For the text-containing cell, return its midpoint in [x, y] coordinate format. 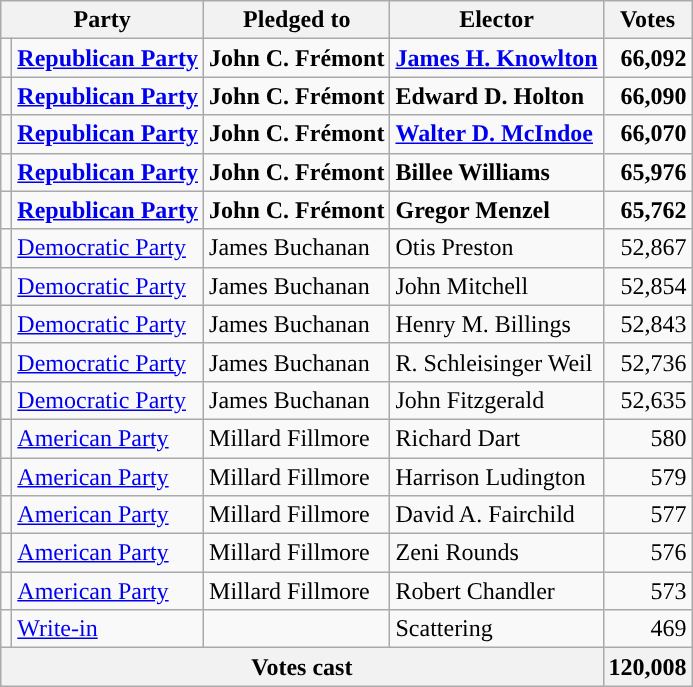
Party [102, 20]
Billee Williams [496, 172]
Richard Dart [496, 438]
Write-in [108, 629]
Elector [496, 20]
580 [648, 438]
Pledged to [297, 20]
579 [648, 477]
Robert Chandler [496, 591]
R. Schleisinger Weil [496, 362]
52,736 [648, 362]
Gregor Menzel [496, 210]
577 [648, 515]
469 [648, 629]
66,090 [648, 96]
52,854 [648, 286]
120,008 [648, 667]
65,762 [648, 210]
576 [648, 553]
Henry M. Billings [496, 324]
Votes [648, 20]
52,867 [648, 248]
66,092 [648, 58]
Scattering [496, 629]
52,635 [648, 400]
Zeni Rounds [496, 553]
573 [648, 591]
66,070 [648, 134]
Walter D. McIndoe [496, 134]
John Fitzgerald [496, 400]
David A. Fairchild [496, 515]
John Mitchell [496, 286]
Harrison Ludington [496, 477]
Votes cast [302, 667]
Edward D. Holton [496, 96]
Otis Preston [496, 248]
65,976 [648, 172]
James H. Knowlton [496, 58]
52,843 [648, 324]
